Find where the given text appears and provide that cell's center as [x, y] coordinate. 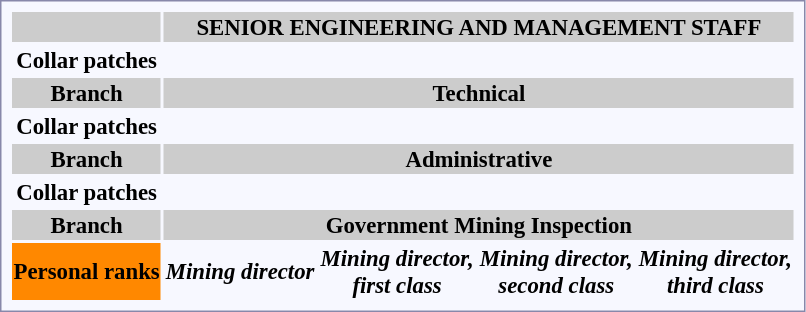
Mining director, third class [715, 272]
Government Mining Inspection [478, 225]
Mining director [240, 272]
Technical [478, 93]
Personal ranks [86, 272]
Mining director, first class [397, 272]
Administrative [478, 159]
SENIOR ENGINEERING AND MANAGEMENT STAFF [478, 27]
Mining director, second class [556, 272]
